From the cell containing the given text, extract its center point as [x, y] coordinate. 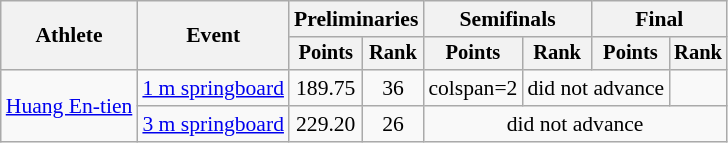
1 m springboard [213, 88]
Preliminaries [356, 19]
colspan=2 [472, 88]
229.20 [326, 124]
Huang En-tien [70, 106]
Final [660, 19]
Event [213, 36]
36 [392, 88]
189.75 [326, 88]
26 [392, 124]
Semifinals [507, 19]
Athlete [70, 36]
3 m springboard [213, 124]
